Pinpoint the cell where the given text exists, returning its (X, Y) midpoint coordinate. 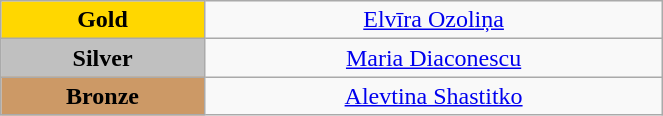
Maria Diaconescu (433, 58)
Elvīra Ozoliņa (433, 20)
Gold (103, 20)
Bronze (103, 96)
Alevtina Shastitko (433, 96)
Silver (103, 58)
